Extract the (X, Y) coordinate from the center of the cell holding the provided text.  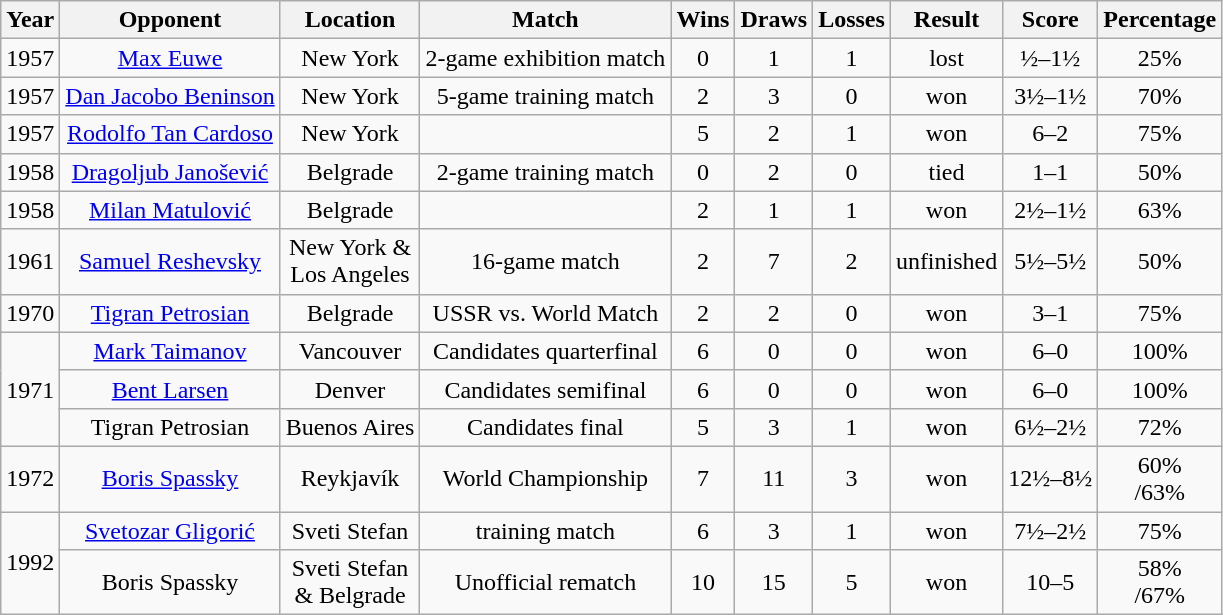
5½–5½ (1050, 262)
10 (703, 582)
Buenos Aires (350, 427)
60%/63% (1160, 478)
Candidates quarterfinal (546, 351)
7½–2½ (1050, 531)
1970 (30, 313)
Score (1050, 20)
Rodolfo Tan Cardoso (170, 134)
58%/67% (1160, 582)
Milan Matulović (170, 210)
Bent Larsen (170, 389)
6–2 (1050, 134)
Sveti Stefan (350, 531)
training match (546, 531)
Reykjavík (350, 478)
Denver (350, 389)
World Championship (546, 478)
15 (774, 582)
1961 (30, 262)
½–1½ (1050, 58)
3–1 (1050, 313)
Match (546, 20)
unfinished (946, 262)
10–5 (1050, 582)
Svetozar Gligorić (170, 531)
25% (1160, 58)
Wins (703, 20)
12½–8½ (1050, 478)
Percentage (1160, 20)
Vancouver (350, 351)
1971 (30, 389)
2½–1½ (1050, 210)
Samuel Reshevsky (170, 262)
11 (774, 478)
Unofficial rematch (546, 582)
Draws (774, 20)
New York & Los Angeles (350, 262)
Dragoljub Janošević (170, 172)
5-game training match (546, 96)
1972 (30, 478)
3½–1½ (1050, 96)
Losses (852, 20)
Mark Taimanov (170, 351)
Dan Jacobo Beninson (170, 96)
16-game match (546, 262)
tied (946, 172)
Opponent (170, 20)
2-game training match (546, 172)
USSR vs. World Match (546, 313)
Candidates semifinal (546, 389)
Candidates final (546, 427)
2-game exhibition match (546, 58)
63% (1160, 210)
70% (1160, 96)
Max Euwe (170, 58)
1992 (30, 564)
Location (350, 20)
Year (30, 20)
lost (946, 58)
Result (946, 20)
6½–2½ (1050, 427)
Sveti Stefan & Belgrade (350, 582)
72% (1160, 427)
1–1 (1050, 172)
